Find where the given text appears and provide that cell's center as (x, y) coordinate. 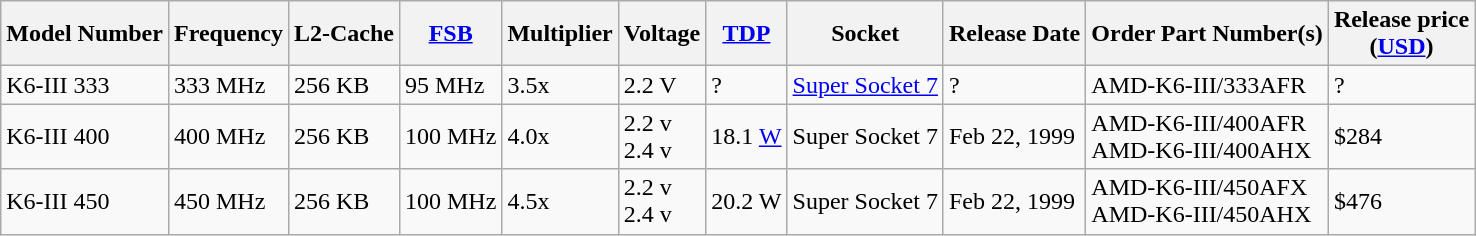
400 MHz (228, 136)
2.2 V (662, 85)
K6-III 333 (85, 85)
450 MHz (228, 202)
Socket (865, 34)
L2-Cache (344, 34)
Voltage (662, 34)
$476 (1401, 202)
AMD-K6-III/333AFR (1208, 85)
TDP (746, 34)
AMD-K6-III/400AFRAMD-K6-III/400AHX (1208, 136)
18.1 W (746, 136)
K6-III 400 (85, 136)
FSB (450, 34)
95 MHz (450, 85)
3.5x (560, 85)
Frequency (228, 34)
Multiplier (560, 34)
K6-III 450 (85, 202)
Order Part Number(s) (1208, 34)
Release price(USD) (1401, 34)
4.0x (560, 136)
333 MHz (228, 85)
20.2 W (746, 202)
Release Date (1014, 34)
AMD-K6-III/450AFXAMD-K6-III/450AHX (1208, 202)
4.5x (560, 202)
$284 (1401, 136)
Model Number (85, 34)
